Output the [x, y] coordinate of the center of the cell containing the given text.  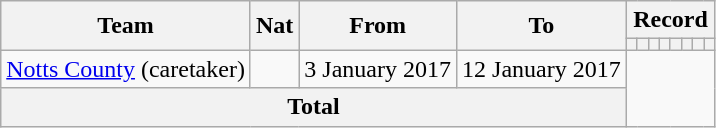
Record [670, 20]
Nat [274, 26]
From [378, 26]
Notts County (caretaker) [126, 69]
12 January 2017 [542, 69]
Team [126, 26]
To [542, 26]
3 January 2017 [378, 69]
Total [314, 107]
